Output the [x, y] coordinate of the center of the cell containing the given text.  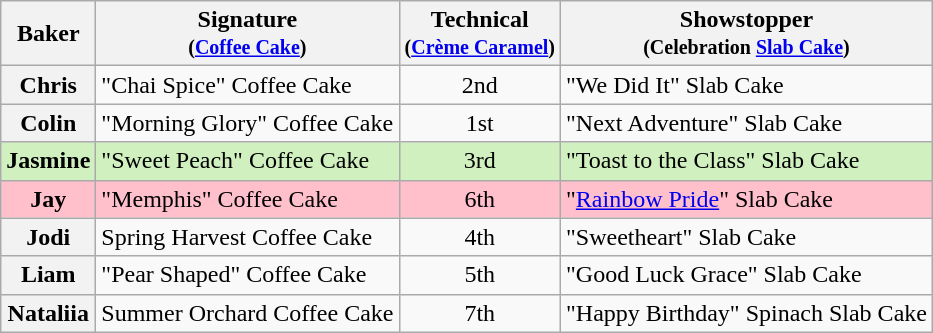
Jodi [48, 237]
"Toast to the Class" Slab Cake [747, 161]
"We Did It" Slab Cake [747, 85]
1st [480, 123]
Jay [48, 199]
"Memphis" Coffee Cake [248, 199]
Liam [48, 275]
"Happy Birthday" Spinach Slab Cake [747, 313]
"Sweetheart" Slab Cake [747, 237]
Nataliia [48, 313]
Jasmine [48, 161]
2nd [480, 85]
3rd [480, 161]
7th [480, 313]
Chris [48, 85]
Spring Harvest Coffee Cake [248, 237]
Summer Orchard Coffee Cake [248, 313]
"Chai Spice" Coffee Cake [248, 85]
4th [480, 237]
Colin [48, 123]
"Rainbow Pride" Slab Cake [747, 199]
5th [480, 275]
Baker [48, 34]
6th [480, 199]
"Good Luck Grace" Slab Cake [747, 275]
"Sweet Peach" Coffee Cake [248, 161]
"Pear Shaped" Coffee Cake [248, 275]
"Morning Glory" Coffee Cake [248, 123]
Technical(Crème Caramel) [480, 34]
Signature(Coffee Cake) [248, 34]
"Next Adventure" Slab Cake [747, 123]
Showstopper(Celebration Slab Cake) [747, 34]
